Capture the cell that displays the provided text and extract its (X, Y) central coordinate. 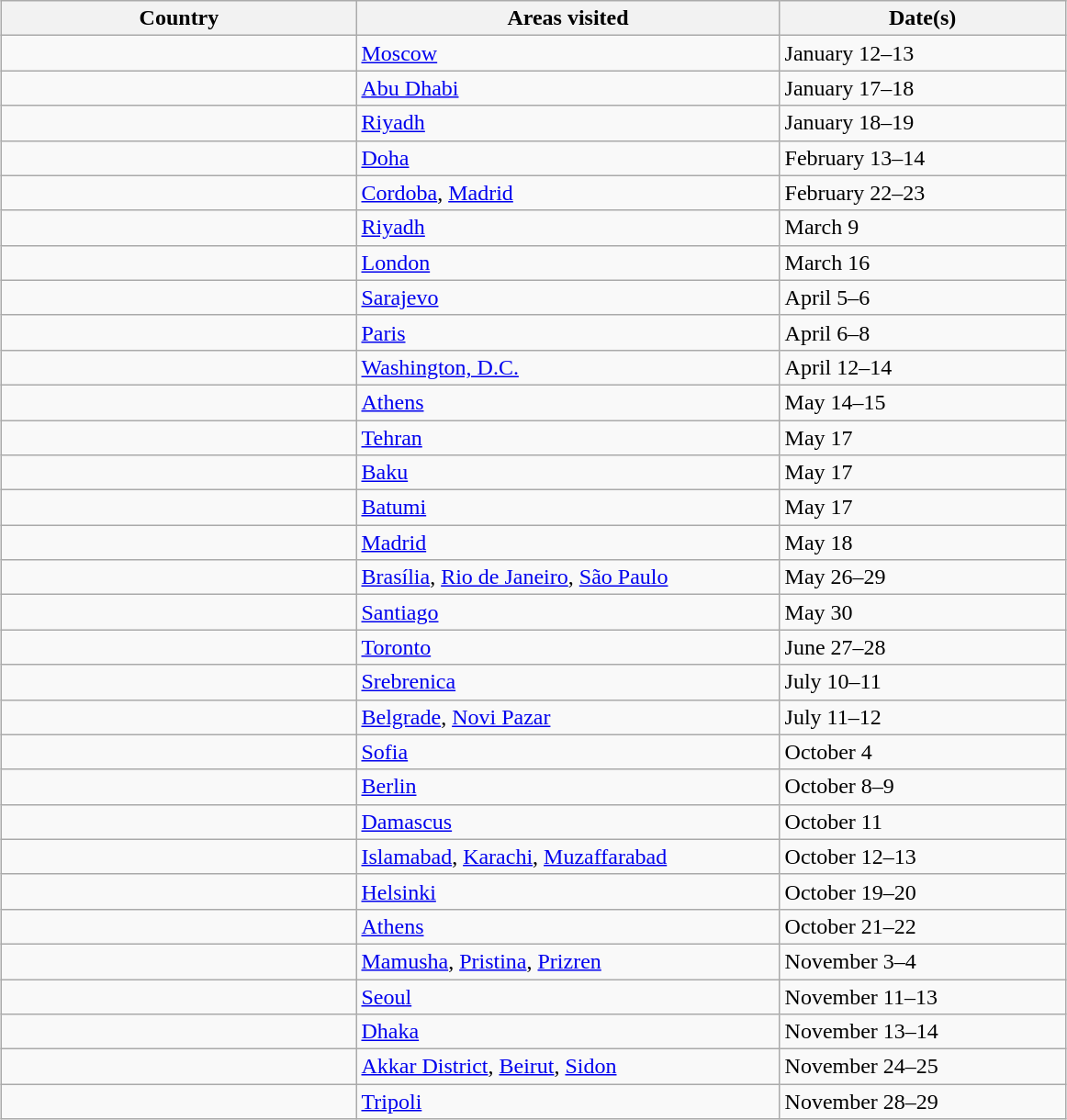
Tripoli (567, 1102)
Cordoba, Madrid (567, 193)
November 13–14 (922, 1032)
October 21–22 (922, 926)
Dhaka (567, 1032)
October 8–9 (922, 787)
October 4 (922, 752)
Akkar District, Beirut, Sidon (567, 1067)
Islamabad, Karachi, Muzaffarabad (567, 857)
Seoul (567, 996)
March 9 (922, 228)
Berlin (567, 787)
Helsinki (567, 891)
Brasília, Rio de Janeiro, São Paulo (567, 577)
Mamusha, Pristina, Prizren (567, 961)
Tehran (567, 438)
Belgrade, Novi Pazar (567, 717)
May 26–29 (922, 577)
Madrid (567, 543)
Batumi (567, 508)
October 12–13 (922, 857)
November 3–4 (922, 961)
May 14–15 (922, 402)
Sofia (567, 752)
Abu Dhabi (567, 88)
March 16 (922, 263)
Areas visited (567, 18)
Santiago (567, 612)
July 10–11 (922, 682)
February 22–23 (922, 193)
November 11–13 (922, 996)
Damascus (567, 822)
April 12–14 (922, 367)
London (567, 263)
November 28–29 (922, 1102)
Doha (567, 158)
May 18 (922, 543)
Date(s) (922, 18)
Sarajevo (567, 297)
Toronto (567, 647)
Paris (567, 332)
October 19–20 (922, 891)
Country (179, 18)
May 30 (922, 612)
February 13–14 (922, 158)
Washington, D.C. (567, 367)
October 11 (922, 822)
June 27–28 (922, 647)
January 12–13 (922, 53)
Srebrenica (567, 682)
July 11–12 (922, 717)
April 6–8 (922, 332)
Baku (567, 473)
Moscow (567, 53)
January 18–19 (922, 123)
January 17–18 (922, 88)
April 5–6 (922, 297)
November 24–25 (922, 1067)
